Determine the [X, Y] coordinate at the center of the cell enclosing the given text.  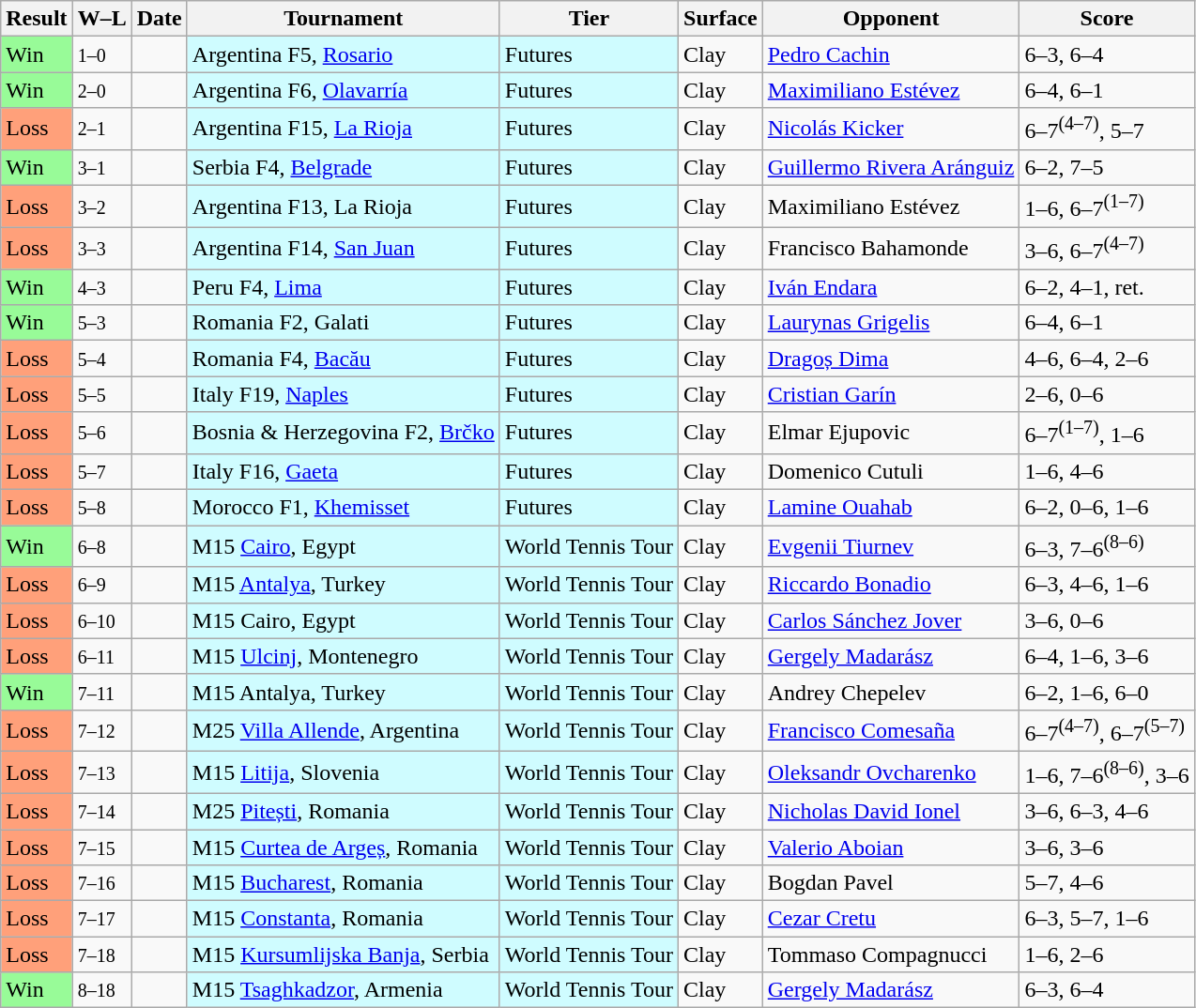
4–6, 6–4, 2–6 [1107, 359]
Domenico Cutuli [891, 471]
4–3 [101, 287]
5–3 [101, 323]
2–0 [101, 90]
6–7(1–7), 1–6 [1107, 434]
6–3, 7–6(8–6) [1107, 546]
Tournament [344, 19]
Francisco Comesaña [891, 730]
3–6, 0–6 [1107, 620]
M25 Villa Allende, Argentina [344, 730]
Evgenii Tiurnev [891, 546]
6–2, 7–5 [1107, 167]
Laurynas Grigelis [891, 323]
Morocco F1, Khemisset [344, 508]
7–15 [101, 848]
6–8 [101, 546]
5–5 [101, 394]
3–2 [101, 206]
M15 Ulcinj, Montenegro [344, 656]
1–6, 2–6 [1107, 955]
Valerio Aboian [891, 848]
6–3, 4–6, 1–6 [1107, 585]
Italy F16, Gaeta [344, 471]
6–3, 5–7, 1–6 [1107, 919]
2–6, 0–6 [1107, 394]
7–11 [101, 692]
7–12 [101, 730]
Argentina F6, Olavarría [344, 90]
Argentina F13, La Rioja [344, 206]
Romania F2, Galati [344, 323]
Tommaso Compagnucci [891, 955]
Cezar Cretu [891, 919]
5–4 [101, 359]
2–1 [101, 130]
Argentina F5, Rosario [344, 54]
Lamine Ouahab [891, 508]
M15 Curtea de Argeș, Romania [344, 848]
1–0 [101, 54]
M15 Tsaghkadzor, Armenia [344, 990]
Carlos Sánchez Jover [891, 620]
7–18 [101, 955]
6–7(4–7), 6–7(5–7) [1107, 730]
6–2, 1–6, 6–0 [1107, 692]
Guillermo Rivera Aránguiz [891, 167]
Cristian Garín [891, 394]
Surface [721, 19]
6–2, 0–6, 1–6 [1107, 508]
Nicholas David Ionel [891, 812]
Bosnia & Herzegovina F2, Brčko [344, 434]
M15 Constanta, Romania [344, 919]
7–16 [101, 883]
6–9 [101, 585]
7–14 [101, 812]
Romania F4, Bacău [344, 359]
Result [37, 19]
Argentina F15, La Rioja [344, 130]
6–2, 4–1, ret. [1107, 287]
3–6, 6–7(4–7) [1107, 248]
Peru F4, Lima [344, 287]
M15 Litija, Slovenia [344, 773]
M25 Pitești, Romania [344, 812]
1–6, 7–6(8–6), 3–6 [1107, 773]
Elmar Ejupovic [891, 434]
1–6, 4–6 [1107, 471]
Pedro Cachin [891, 54]
W–L [101, 19]
5–6 [101, 434]
Dragoș Dima [891, 359]
5–7 [101, 471]
3–6, 3–6 [1107, 848]
5–8 [101, 508]
Francisco Bahamonde [891, 248]
3–3 [101, 248]
6–7(4–7), 5–7 [1107, 130]
Nicolás Kicker [891, 130]
8–18 [101, 990]
Italy F19, Naples [344, 394]
Bogdan Pavel [891, 883]
Score [1107, 19]
7–17 [101, 919]
Oleksandr Ovcharenko [891, 773]
5–7, 4–6 [1107, 883]
3–6, 6–3, 4–6 [1107, 812]
7–13 [101, 773]
Tier [589, 19]
Andrey Chepelev [891, 692]
Iván Endara [891, 287]
Opponent [891, 19]
6–10 [101, 620]
Serbia F4, Belgrade [344, 167]
3–1 [101, 167]
6–4, 1–6, 3–6 [1107, 656]
Argentina F14, San Juan [344, 248]
6–11 [101, 656]
1–6, 6–7(1–7) [1107, 206]
Date [160, 19]
M15 Bucharest, Romania [344, 883]
Riccardo Bonadio [891, 585]
M15 Kursumlijska Banja, Serbia [344, 955]
